Scan for the cell matching the given text and deliver its [x, y] coordinate at center. 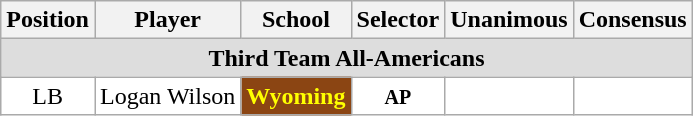
Selector [398, 20]
Player [167, 20]
Unanimous [509, 20]
Third Team All-Americans [346, 58]
School [296, 20]
AP [398, 96]
Consensus [632, 20]
LB [48, 96]
Logan Wilson [167, 96]
Position [48, 20]
Wyoming [296, 96]
